Locate the cell with the specified text and output its (X, Y) center coordinate. 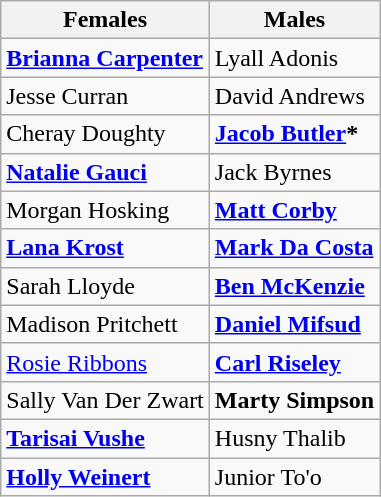
Carl Riseley (294, 362)
Jacob Butler* (294, 134)
Matt Corby (294, 210)
Daniel Mifsud (294, 324)
Husny Thalib (294, 438)
Madison Pritchett (106, 324)
Jesse Curran (106, 96)
Brianna Carpenter (106, 58)
Lana Krost (106, 248)
Females (106, 20)
Males (294, 20)
Junior To'o (294, 477)
Morgan Hosking (106, 210)
Marty Simpson (294, 400)
Tarisai Vushe (106, 438)
Ben McKenzie (294, 286)
Lyall Adonis (294, 58)
Rosie Ribbons (106, 362)
Sally Van Der Zwart (106, 400)
Sarah Lloyde (106, 286)
Holly Weinert (106, 477)
Cheray Doughty (106, 134)
Jack Byrnes (294, 172)
Natalie Gauci (106, 172)
David Andrews (294, 96)
Mark Da Costa (294, 248)
